Pinpoint the cell where the given text exists, returning its [x, y] midpoint coordinate. 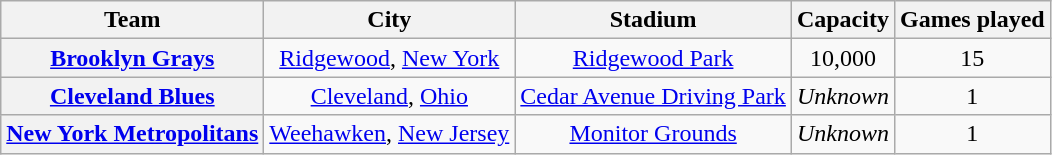
Capacity [842, 20]
Brooklyn Grays [132, 58]
Games played [972, 20]
Cedar Avenue Driving Park [654, 96]
Weehawken, New Jersey [390, 134]
15 [972, 58]
Cleveland Blues [132, 96]
Cleveland, Ohio [390, 96]
Ridgewood Park [654, 58]
Stadium [654, 20]
Ridgewood, New York [390, 58]
10,000 [842, 58]
Team [132, 20]
Monitor Grounds [654, 134]
City [390, 20]
New York Metropolitans [132, 134]
